Detect which cell encompasses the target text, then output its (x, y) center coordinate. 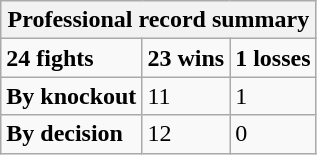
By decision (72, 134)
23 wins (186, 58)
24 fights (72, 58)
12 (186, 134)
1 (273, 96)
Professional record summary (158, 20)
0 (273, 134)
1 losses (273, 58)
By knockout (72, 96)
11 (186, 96)
